Find where the given text appears and provide that cell's center as [X, Y] coordinate. 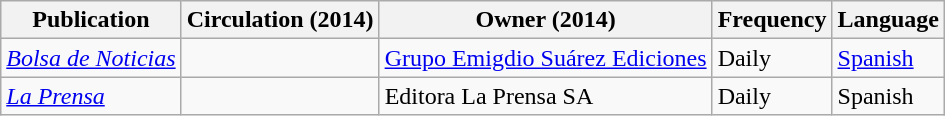
Circulation (2014) [280, 20]
Grupo Emigdio Suárez Ediciones [546, 58]
Publication [91, 20]
Owner (2014) [546, 20]
Language [888, 20]
La Prensa [91, 96]
Frequency [772, 20]
Bolsa de Noticias [91, 58]
Editora La Prensa SA [546, 96]
